Extract the (x, y) coordinate from the center of the cell holding the provided text.  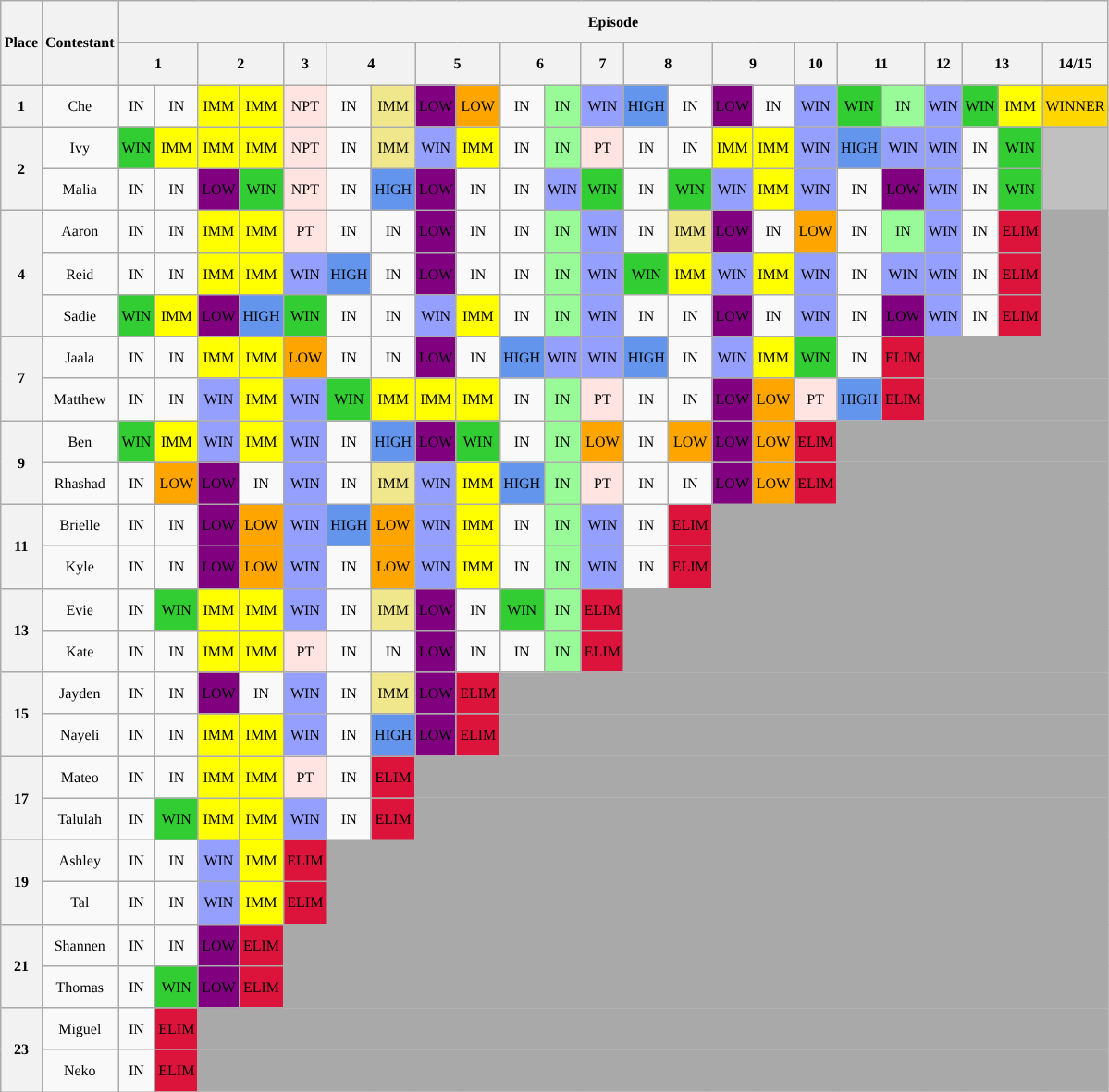
Kyle (80, 566)
Thomas (80, 986)
23 (21, 1049)
Evie (80, 608)
Ashley (80, 860)
Neko (80, 1071)
WINNER (1076, 105)
Aaron (80, 231)
19 (21, 882)
14/15 (1076, 63)
6 (540, 63)
3 (305, 63)
Rhashad (80, 483)
Ben (80, 440)
Sadie (80, 314)
Talulah (80, 819)
21 (21, 965)
Che (80, 105)
Contestant (80, 43)
Matthew (80, 399)
Place (21, 43)
Brielle (80, 525)
Jayden (80, 692)
5 (457, 63)
Nayeli (80, 734)
Miguel (80, 1028)
Malia (80, 189)
Ivy (80, 148)
15 (21, 714)
Shannen (80, 945)
Mateo (80, 777)
10 (816, 63)
17 (21, 797)
8 (668, 63)
Episode (614, 20)
Jaala (80, 357)
Reid (80, 274)
Kate (80, 651)
Tal (80, 902)
12 (943, 63)
